Output the [X, Y] coordinate of the center of the cell containing the given text.  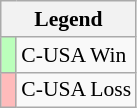
Legend [68, 19]
C-USA Loss [76, 90]
C-USA Win [76, 55]
